Search for the cell housing the specified text and yield its [x, y] center coordinate. 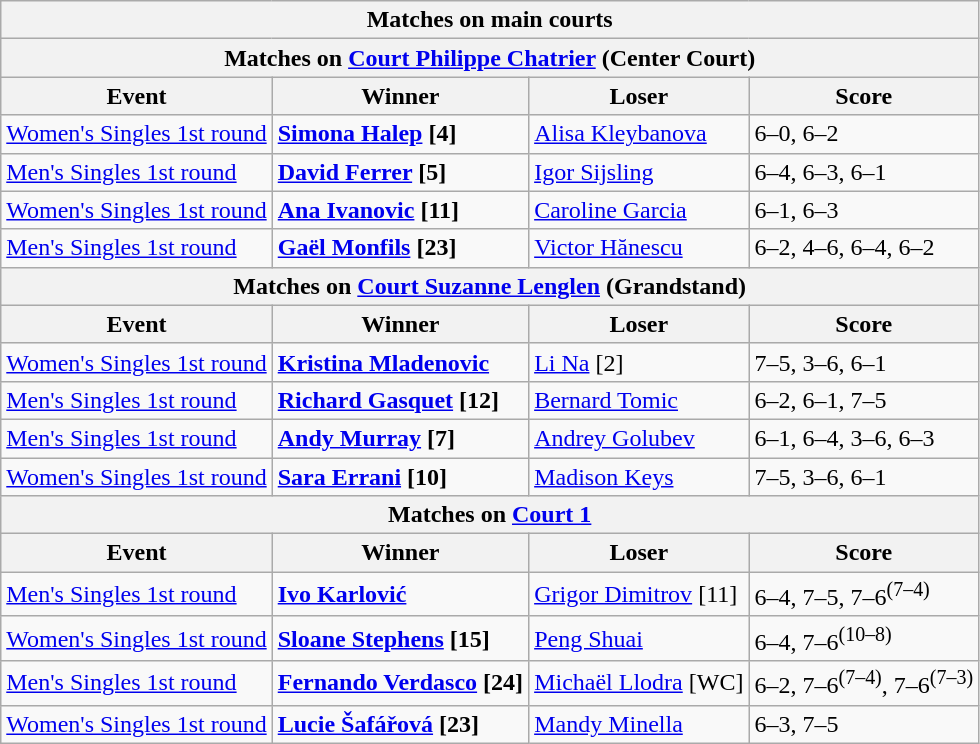
6–2, 4–6, 6–4, 6–2 [864, 248]
6–4, 7–5, 7–6(7–4) [864, 594]
Lucie Šafářová [23] [400, 724]
Ana Ivanovic [11] [400, 210]
David Ferrer [5] [400, 172]
Matches on Court 1 [490, 515]
Sara Errani [10] [400, 477]
Grigor Dimitrov [11] [639, 594]
Peng Shuai [639, 638]
Li Na [2] [639, 362]
Matches on Court Philippe Chatrier (Center Court) [490, 58]
Bernard Tomic [639, 400]
Sloane Stephens [15] [400, 638]
Fernando Verdasco [24] [400, 684]
6–1, 6–3 [864, 210]
Richard Gasquet [12] [400, 400]
6–0, 6–2 [864, 134]
Igor Sijsling [639, 172]
Caroline Garcia [639, 210]
6–2, 6–1, 7–5 [864, 400]
6–4, 7–6(10–8) [864, 638]
Madison Keys [639, 477]
6–3, 7–5 [864, 724]
Gaël Monfils [23] [400, 248]
Matches on main courts [490, 20]
Ivo Karlović [400, 594]
Michaël Llodra [WC] [639, 684]
Simona Halep [4] [400, 134]
6–4, 6–3, 6–1 [864, 172]
Alisa Kleybanova [639, 134]
6–2, 7–6(7–4), 7–6(7–3) [864, 684]
Andrey Golubev [639, 438]
Matches on Court Suzanne Lenglen (Grandstand) [490, 286]
Mandy Minella [639, 724]
Kristina Mladenovic [400, 362]
6–1, 6–4, 3–6, 6–3 [864, 438]
Victor Hănescu [639, 248]
Andy Murray [7] [400, 438]
